Search for the cell housing the specified text and yield its (x, y) center coordinate. 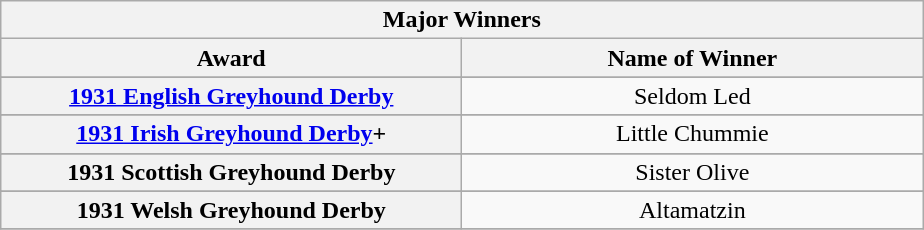
Sister Olive (692, 172)
Altamatzin (692, 210)
Award (232, 58)
1931 English Greyhound Derby (232, 96)
1931 Scottish Greyhound Derby (232, 172)
1931 Welsh Greyhound Derby (232, 210)
Name of Winner (692, 58)
1931 Irish Greyhound Derby+ (232, 134)
Major Winners (462, 20)
Seldom Led (692, 96)
Little Chummie (692, 134)
